Determine the [x, y] coordinate at the center of the cell enclosing the given text.  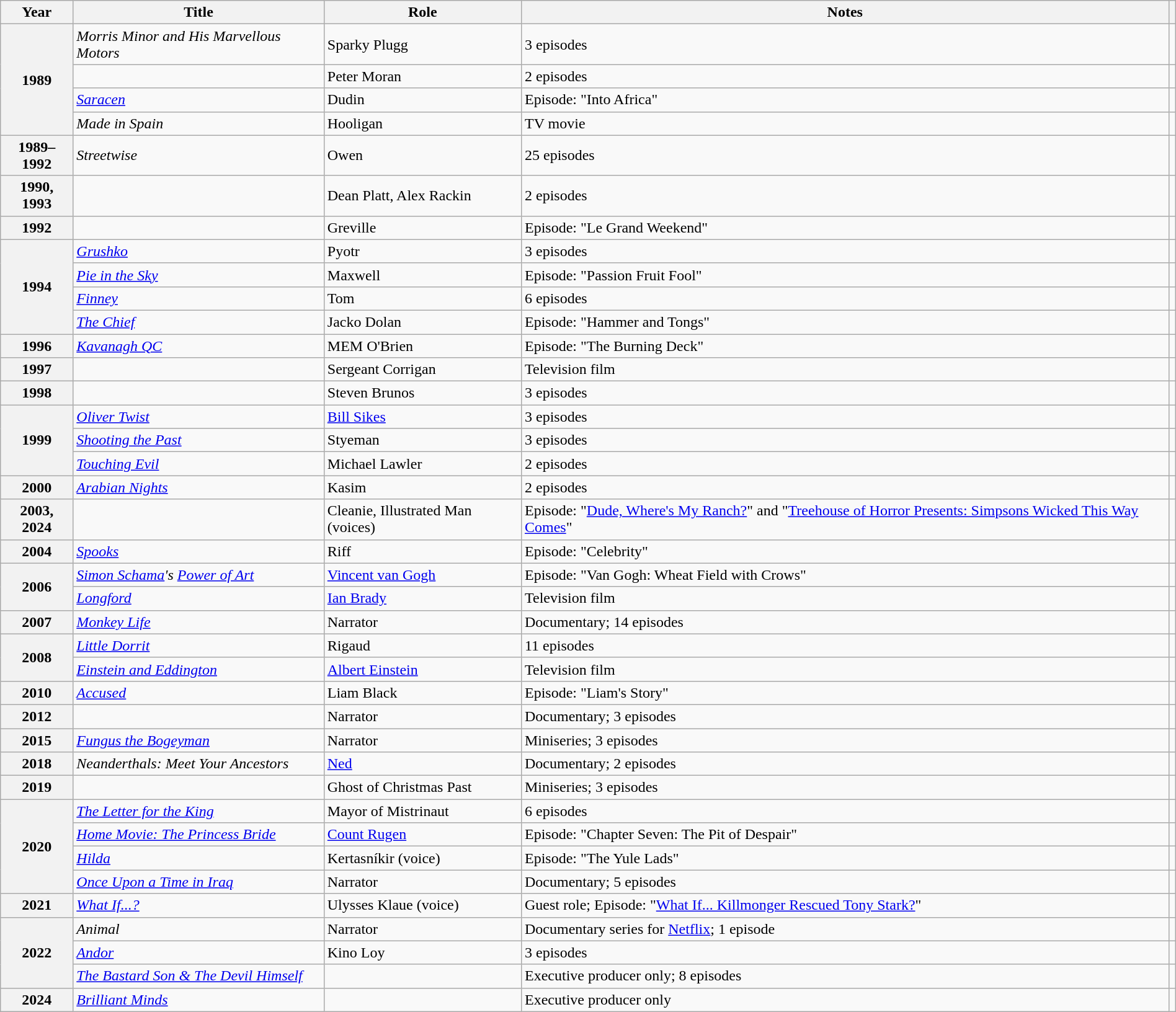
Riff [422, 551]
Grushko [198, 251]
Albert Einstein [422, 669]
Kertasníkir (voice) [422, 858]
Dean Platt, Alex Rackin [422, 196]
Once Upon a Time in Iraq [198, 882]
1989 [37, 79]
Liam Black [422, 693]
Monkey Life [198, 622]
Owen [422, 155]
Documentary; 5 episodes [845, 882]
Sparky Plugg [422, 45]
Made in Spain [198, 123]
Spooks [198, 551]
Home Movie: The Princess Bride [198, 835]
Arabian Nights [198, 487]
Episode: "Dude, Where's My Ranch?" and "Treehouse of Horror Presents: Simpsons Wicked This Way Comes" [845, 520]
Tom [422, 298]
Executive producer only [845, 1000]
Accused [198, 693]
Steven Brunos [422, 393]
Ian Brady [422, 598]
Rigaud [422, 646]
Year [37, 12]
1994 [37, 286]
Peter Moran [422, 76]
Episode: "Into Africa" [845, 100]
1999 [37, 440]
Episode: "The Burning Deck" [845, 345]
Streetwise [198, 155]
1998 [37, 393]
1990, 1993 [37, 196]
The Letter for the King [198, 811]
Episode: "Hammer and Tongs" [845, 322]
2007 [37, 622]
Episode: "Passion Fruit Fool" [845, 275]
Touching Evil [198, 464]
2010 [37, 693]
2024 [37, 1000]
2020 [37, 846]
Episode: "Liam's Story" [845, 693]
Longford [198, 598]
2015 [37, 740]
Episode: "Le Grand Weekend" [845, 228]
Simon Schama's Power of Art [198, 575]
1989–1992 [37, 155]
2008 [37, 657]
Greville [422, 228]
Neanderthals: Meet Your Ancestors [198, 764]
2022 [37, 952]
Kino Loy [422, 952]
Documentary series for Netflix; 1 episode [845, 929]
1992 [37, 228]
Styeman [422, 440]
Fungus the Bogeyman [198, 740]
Mayor of Mistrinaut [422, 811]
Andor [198, 952]
Ghost of Christmas Past [422, 788]
Little Dorrit [198, 646]
The Bastard Son & The Devil Himself [198, 976]
2003, 2024 [37, 520]
Documentary; 3 episodes [845, 716]
Executive producer only; 8 episodes [845, 976]
Hooligan [422, 123]
Ned [422, 764]
Vincent van Gogh [422, 575]
Michael Lawler [422, 464]
Jacko Dolan [422, 322]
Saracen [198, 100]
Maxwell [422, 275]
Role [422, 12]
Episode: "Chapter Seven: The Pit of Despair" [845, 835]
2021 [37, 905]
Count Rugen [422, 835]
Guest role; Episode: "What If... Killmonger Rescued Tony Stark?" [845, 905]
Cleanie, Illustrated Man (voices) [422, 520]
Hilda [198, 858]
Sergeant Corrigan [422, 370]
Oliver Twist [198, 417]
Documentary; 2 episodes [845, 764]
Brilliant Minds [198, 1000]
Einstein and Eddington [198, 669]
TV movie [845, 123]
1997 [37, 370]
2006 [37, 587]
Pie in the Sky [198, 275]
2019 [37, 788]
Documentary; 14 episodes [845, 622]
Episode: "Celebrity" [845, 551]
Ulysses Klaue (voice) [422, 905]
2018 [37, 764]
What If...? [198, 905]
2012 [37, 716]
Kasim [422, 487]
25 episodes [845, 155]
Bill Sikes [422, 417]
1996 [37, 345]
Finney [198, 298]
2004 [37, 551]
Title [198, 12]
Pyotr [422, 251]
11 episodes [845, 646]
Episode: "Van Gogh: Wheat Field with Crows" [845, 575]
MEM O'Brien [422, 345]
Animal [198, 929]
Episode: "The Yule Lads" [845, 858]
The Chief [198, 322]
Shooting the Past [198, 440]
Dudin [422, 100]
2000 [37, 487]
Morris Minor and His Marvellous Motors [198, 45]
Notes [845, 12]
Kavanagh QC [198, 345]
